Pinpoint the cell where the given text exists, returning its [x, y] midpoint coordinate. 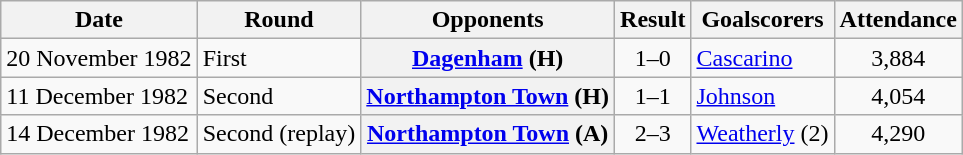
First [279, 58]
4,054 [898, 96]
Cascarino [762, 58]
Result [653, 20]
Opponents [488, 20]
Second (replay) [279, 134]
2–3 [653, 134]
Northampton Town (A) [488, 134]
1–0 [653, 58]
3,884 [898, 58]
Date [99, 20]
1–1 [653, 96]
Dagenham (H) [488, 58]
Northampton Town (H) [488, 96]
Goalscorers [762, 20]
Johnson [762, 96]
11 December 1982 [99, 96]
Attendance [898, 20]
14 December 1982 [99, 134]
Weatherly (2) [762, 134]
20 November 1982 [99, 58]
Round [279, 20]
Second [279, 96]
4,290 [898, 134]
